Return the (X, Y) coordinate for the center point of the cell that contains the specified text.  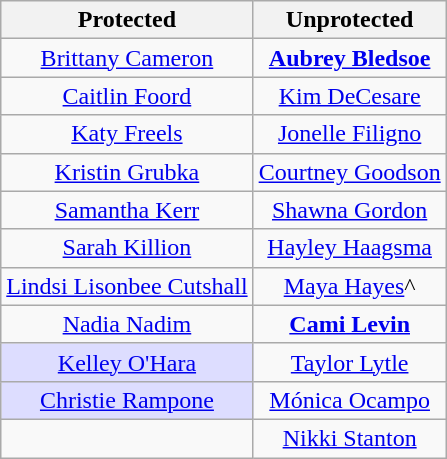
Maya Hayes^ (350, 286)
Sarah Killion (127, 248)
Protected (127, 20)
Jonelle Filigno (350, 134)
Caitlin Foord (127, 96)
Kim DeCesare (350, 96)
Christie Rampone (127, 400)
Nikki Stanton (350, 438)
Nadia Nadim (127, 324)
Courtney Goodson (350, 172)
Lindsi Lisonbee Cutshall (127, 286)
Cami Levin (350, 324)
Samantha Kerr (127, 210)
Taylor Lytle (350, 362)
Shawna Gordon (350, 210)
Kelley O'Hara (127, 362)
Hayley Haagsma (350, 248)
Mónica Ocampo (350, 400)
Brittany Cameron (127, 58)
Unprotected (350, 20)
Kristin Grubka (127, 172)
Katy Freels (127, 134)
Aubrey Bledsoe (350, 58)
